For the text-containing cell, return its midpoint in (x, y) coordinate format. 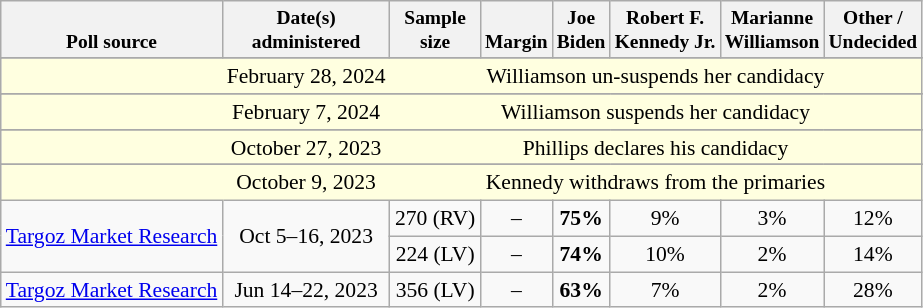
270 (RV) (436, 219)
Phillips declares his candidacy (656, 148)
Poll source (112, 30)
63% (581, 290)
12% (873, 219)
Date(s)administered (306, 30)
Williamson un-suspends her candidacy (656, 76)
Kennedy withdraws from the primaries (656, 183)
Jun 14–22, 2023 (306, 290)
Robert F.Kennedy Jr. (665, 30)
Samplesize (436, 30)
Other /Undecided (873, 30)
Margin (516, 30)
October 27, 2023 (306, 148)
7% (665, 290)
74% (581, 254)
10% (665, 254)
February 28, 2024 (306, 76)
224 (LV) (436, 254)
October 9, 2023 (306, 183)
28% (873, 290)
Williamson suspends her candidacy (656, 112)
75% (581, 219)
MarianneWilliamson (772, 30)
14% (873, 254)
3% (772, 219)
9% (665, 219)
February 7, 2024 (306, 112)
Oct 5–16, 2023 (306, 236)
356 (LV) (436, 290)
JoeBiden (581, 30)
